Search for the cell housing the specified text and yield its [X, Y] center coordinate. 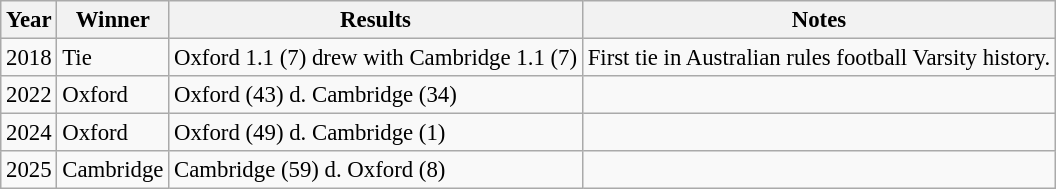
2025 [29, 170]
Oxford 1.1 (7) drew with Cambridge 1.1 (7) [376, 58]
Oxford (43) d. Cambridge (34) [376, 95]
Oxford (49) d. Cambridge (1) [376, 133]
Cambridge (59) d. Oxford (8) [376, 170]
2018 [29, 58]
Year [29, 20]
Notes [818, 20]
Winner [113, 20]
Results [376, 20]
Tie [113, 58]
2024 [29, 133]
First tie in Australian rules football Varsity history. [818, 58]
Cambridge [113, 170]
2022 [29, 95]
